For the text-containing cell, return its midpoint in (x, y) coordinate format. 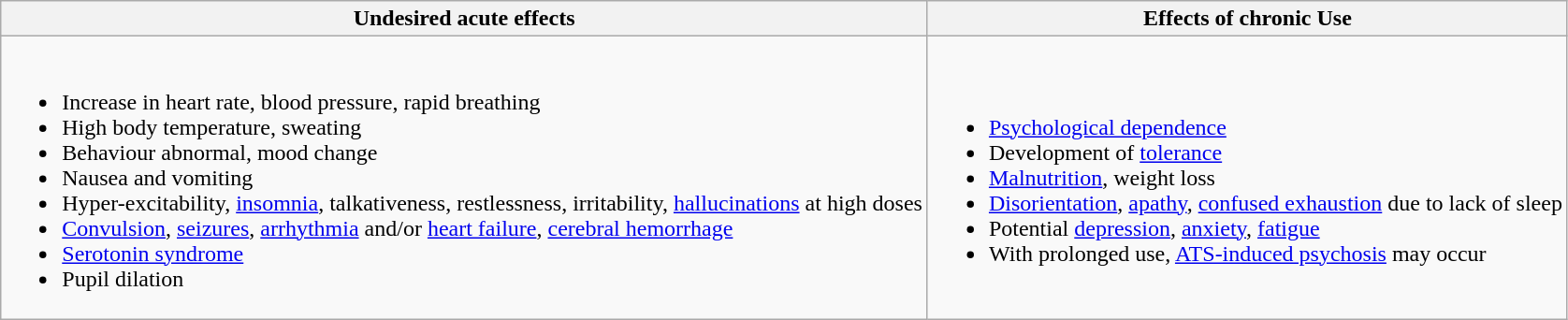
Undesired acute effects (464, 19)
Effects of chronic Use (1247, 19)
